Locate the cell with the specified text and output its [X, Y] center coordinate. 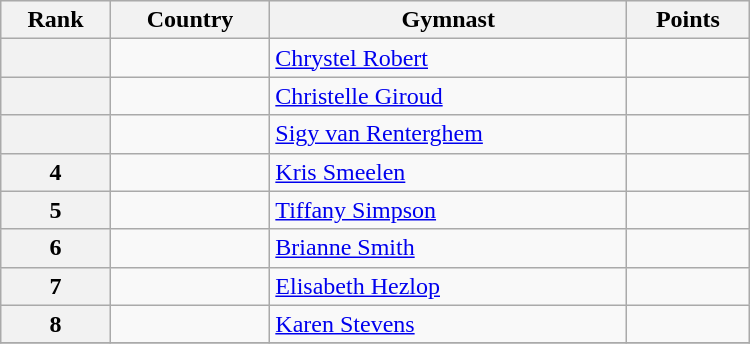
5 [56, 210]
6 [56, 248]
Kris Smeelen [448, 172]
4 [56, 172]
Points [688, 20]
7 [56, 286]
Chrystel Robert [448, 58]
Sigy van Renterghem [448, 134]
Rank [56, 20]
Christelle Giroud [448, 96]
Country [190, 20]
Gymnast [448, 20]
Tiffany Simpson [448, 210]
8 [56, 324]
Brianne Smith [448, 248]
Elisabeth Hezlop [448, 286]
Karen Stevens [448, 324]
